Determine the (x, y) coordinate at the center of the cell enclosing the given text.  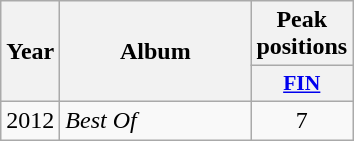
Year (30, 52)
Album (156, 52)
2012 (30, 120)
7 (302, 120)
Peak positions (302, 34)
FIN (302, 84)
Best Of (156, 120)
